Extract the [x, y] coordinate from the center of the cell holding the provided text.  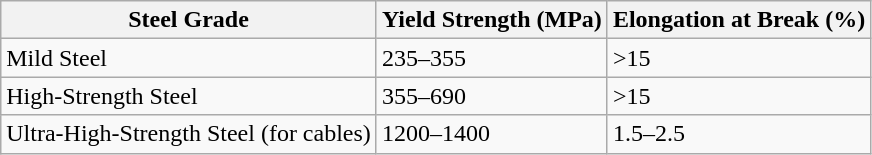
High-Strength Steel [189, 96]
Mild Steel [189, 58]
235–355 [492, 58]
Ultra-High-Strength Steel (for cables) [189, 134]
355–690 [492, 96]
Steel Grade [189, 20]
Yield Strength (MPa) [492, 20]
1200–1400 [492, 134]
1.5–2.5 [738, 134]
Elongation at Break (%) [738, 20]
